Output the (X, Y) coordinate of the center of the cell containing the given text.  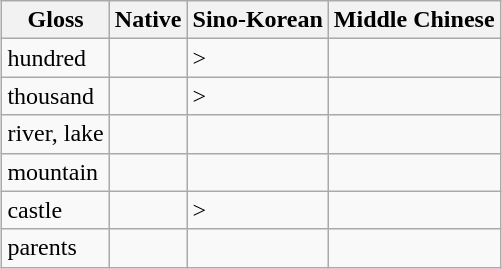
parents (56, 248)
thousand (56, 96)
Middle Chinese (414, 20)
mountain (56, 172)
castle (56, 210)
Native (148, 20)
hundred (56, 58)
Gloss (56, 20)
Sino-Korean (258, 20)
river, lake (56, 134)
